From the cell containing the given text, extract its center point as [X, Y] coordinate. 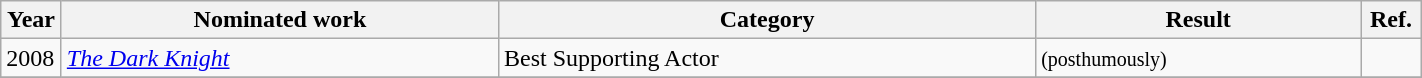
Best Supporting Actor [768, 58]
Nominated work [280, 20]
Category [768, 20]
Result [1198, 20]
2008 [32, 58]
(posthumously) [1198, 58]
Ref. [1392, 20]
Year [32, 20]
The Dark Knight [280, 58]
